Find where the given text appears and provide that cell's center as [x, y] coordinate. 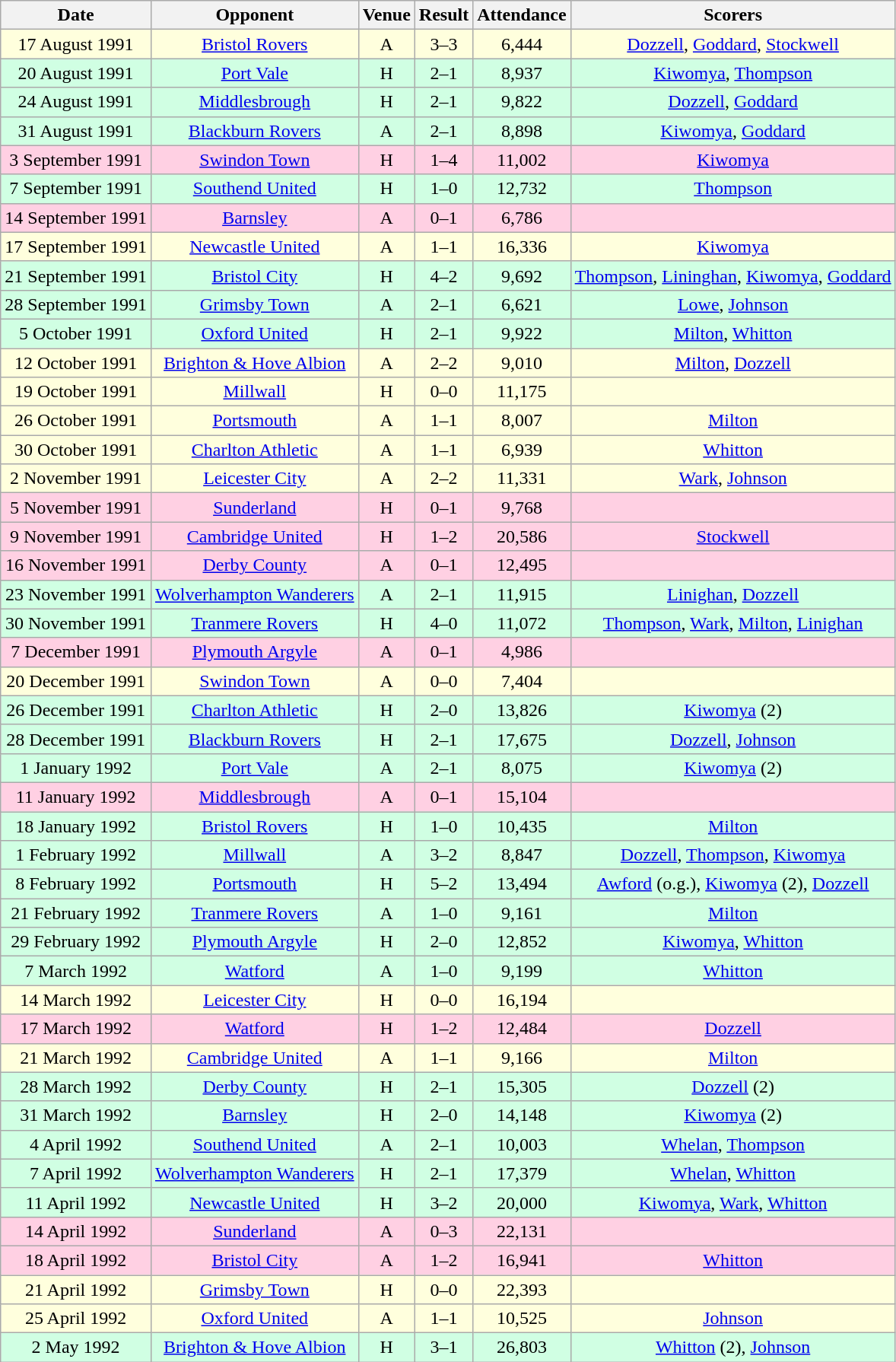
Dozzell, Thompson, Kiwomya [733, 855]
Stockwell [733, 536]
13,494 [522, 884]
3–3 [443, 44]
16,336 [522, 247]
12,732 [522, 189]
21 February 1992 [76, 913]
8,898 [522, 131]
17 August 1991 [76, 44]
18 April 1992 [76, 1260]
4–0 [443, 623]
2 May 1992 [76, 1348]
19 October 1991 [76, 392]
Kiwomya, Wark, Whitton [733, 1202]
28 December 1991 [76, 739]
1 February 1992 [76, 855]
16,941 [522, 1260]
0–3 [443, 1231]
20,000 [522, 1202]
Dozzell [733, 1029]
Dozzell (2) [733, 1087]
1 January 1992 [76, 768]
16 November 1991 [76, 565]
9,166 [522, 1058]
24 August 1991 [76, 102]
Venue [386, 15]
20,586 [522, 536]
6,939 [522, 450]
9,768 [522, 508]
30 November 1991 [76, 623]
Scorers [733, 15]
11,072 [522, 623]
Thompson, Lininghan, Kiwomya, Goddard [733, 275]
Attendance [522, 15]
26 October 1991 [76, 421]
Dozzell, Goddard, Stockwell [733, 44]
4,986 [522, 652]
29 February 1992 [76, 942]
21 September 1991 [76, 275]
21 March 1992 [76, 1058]
Thompson [733, 189]
11,002 [522, 160]
25 April 1992 [76, 1319]
8,007 [522, 421]
21 April 1992 [76, 1290]
20 August 1991 [76, 73]
Johnson [733, 1319]
Whitton (2), Johnson [733, 1348]
11,915 [522, 594]
9,161 [522, 913]
14 March 1992 [76, 1000]
Opponent [254, 15]
Dozzell, Johnson [733, 739]
6,444 [522, 44]
5 November 1991 [76, 508]
5 October 1991 [76, 333]
28 March 1992 [76, 1087]
Kiwomya, Thompson [733, 73]
20 December 1991 [76, 681]
9 November 1991 [76, 536]
1–4 [443, 160]
8,075 [522, 768]
9,922 [522, 333]
17 September 1991 [76, 247]
31 August 1991 [76, 131]
Result [443, 15]
28 September 1991 [76, 304]
8,937 [522, 73]
17,675 [522, 739]
Date [76, 15]
23 November 1991 [76, 594]
22,131 [522, 1231]
Lowe, Johnson [733, 304]
26 December 1991 [76, 710]
31 March 1992 [76, 1115]
Kiwomya, Goddard [733, 131]
11,175 [522, 392]
9,199 [522, 971]
12,852 [522, 942]
9,692 [522, 275]
17 March 1992 [76, 1029]
30 October 1991 [76, 450]
Kiwomya, Whitton [733, 942]
11 April 1992 [76, 1202]
7 March 1992 [76, 971]
17,379 [522, 1173]
6,621 [522, 304]
7,404 [522, 681]
10,525 [522, 1319]
15,104 [522, 797]
8,847 [522, 855]
2 November 1991 [76, 479]
Whelan, Thompson [733, 1144]
Milton, Whitton [733, 333]
15,305 [522, 1087]
11,331 [522, 479]
Wark, Johnson [733, 479]
9,822 [522, 102]
10,003 [522, 1144]
26,803 [522, 1348]
7 April 1992 [76, 1173]
14,148 [522, 1115]
14 September 1991 [76, 218]
Dozzell, Goddard [733, 102]
18 January 1992 [76, 826]
3 September 1991 [76, 160]
16,194 [522, 1000]
Thompson, Wark, Milton, Linighan [733, 623]
Whelan, Whitton [733, 1173]
22,393 [522, 1290]
11 January 1992 [76, 797]
12,484 [522, 1029]
7 December 1991 [76, 652]
8 February 1992 [76, 884]
6,786 [522, 218]
5–2 [443, 884]
Linighan, Dozzell [733, 594]
9,010 [522, 363]
Milton, Dozzell [733, 363]
7 September 1991 [76, 189]
Awford (o.g.), Kiwomya (2), Dozzell [733, 884]
12 October 1991 [76, 363]
10,435 [522, 826]
3–1 [443, 1348]
4 April 1992 [76, 1144]
13,826 [522, 710]
4–2 [443, 275]
12,495 [522, 565]
14 April 1992 [76, 1231]
